Capture the cell that displays the provided text and extract its [x, y] central coordinate. 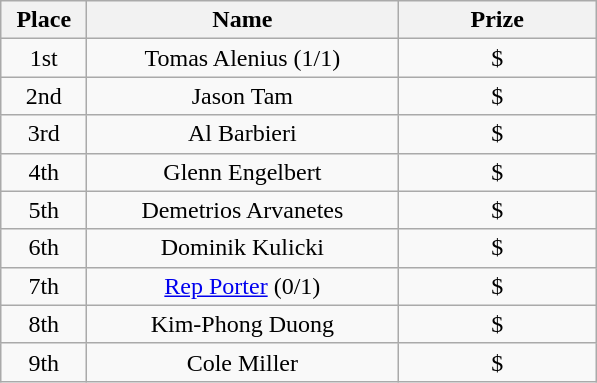
Prize [498, 20]
4th [44, 172]
Cole Miller [242, 362]
3rd [44, 134]
Place [44, 20]
9th [44, 362]
Kim-Phong Duong [242, 324]
6th [44, 248]
Jason Tam [242, 96]
Dominik Kulicki [242, 248]
Al Barbieri [242, 134]
1st [44, 58]
5th [44, 210]
8th [44, 324]
7th [44, 286]
2nd [44, 96]
Tomas Alenius (1/1) [242, 58]
Demetrios Arvanetes [242, 210]
Name [242, 20]
Glenn Engelbert [242, 172]
Rep Porter (0/1) [242, 286]
